Return the (X, Y) coordinate for the center point of the cell that contains the specified text.  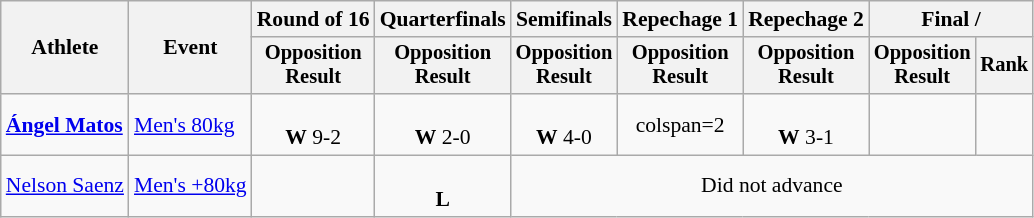
Final / (951, 19)
Repechage 1 (680, 19)
Semifinals (564, 19)
Event (190, 48)
L (443, 186)
W 2-0 (443, 124)
Did not advance (772, 186)
Round of 16 (314, 19)
W 9-2 (314, 124)
Athlete (65, 48)
Men's +80kg (190, 186)
colspan=2 (680, 124)
Ángel Matos (65, 124)
W 3-1 (806, 124)
Quarterfinals (443, 19)
Nelson Saenz (65, 186)
Repechage 2 (806, 19)
Rank (1004, 66)
Men's 80kg (190, 124)
W 4-0 (564, 124)
